Scan for the cell matching the given text and deliver its (X, Y) coordinate at center. 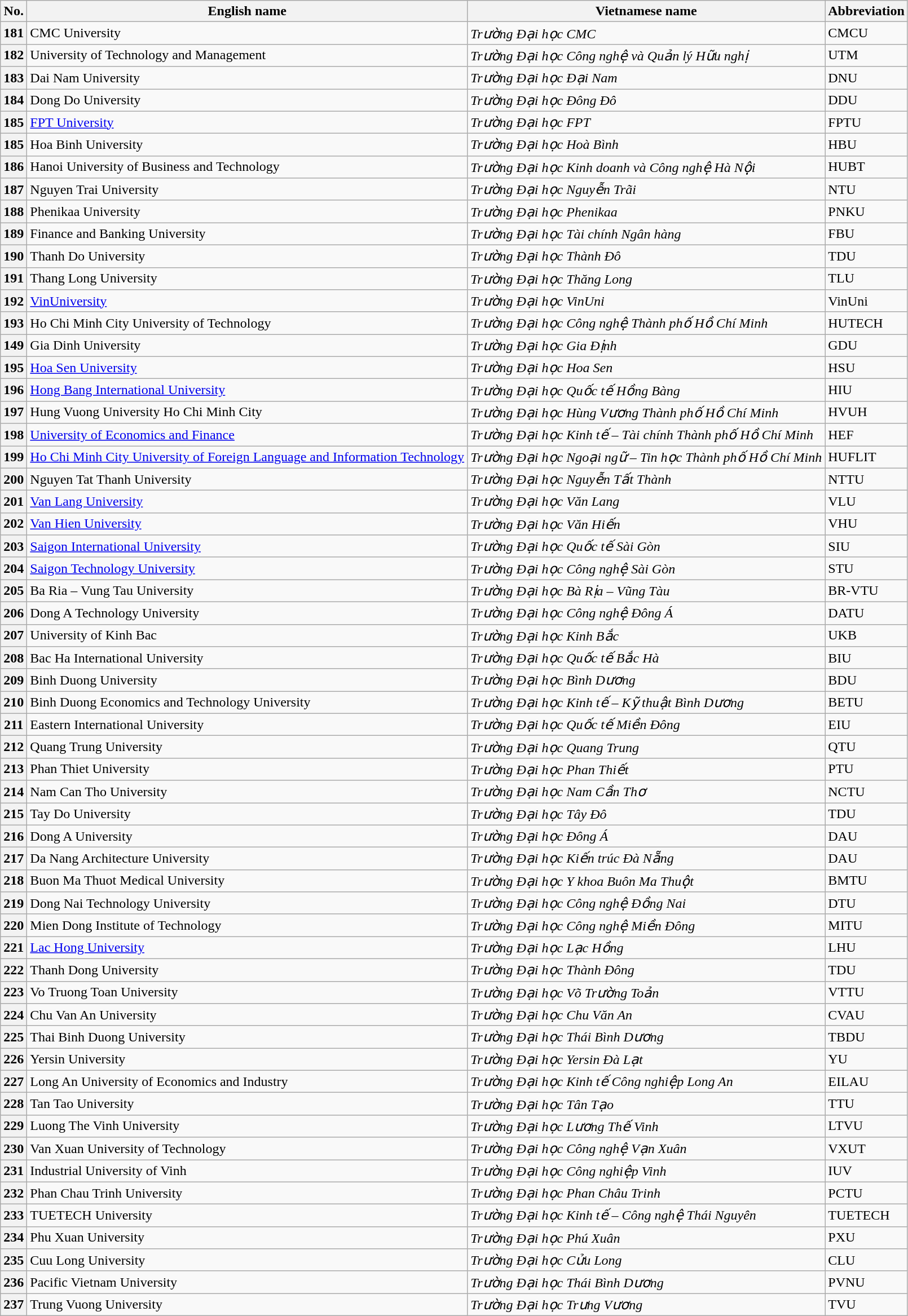
Trường Đại học Kinh Bắc (646, 635)
Trường Đại học Kinh doanh và Công nghệ Hà Nội (646, 167)
Trường Đại học Công nghệ Vạn Xuân (646, 1149)
235 (14, 1260)
Trường Đại học Quang Trung (646, 747)
Trường Đại học Công nghệ Đông Á (646, 613)
Saigon International University (247, 546)
PCTU (866, 1193)
Long An University of Economics and Industry (247, 1081)
Trường Đại học Quốc tế Bắc Hà (646, 658)
223 (14, 992)
220 (14, 925)
Thai Binh Duong University (247, 1037)
Dong Do University (247, 100)
214 (14, 792)
Nguyen Trai University (247, 189)
Trường Đại học Thành Đông (646, 970)
HEF (866, 435)
Finance and Banking University (247, 234)
Trung Vuong University (247, 1305)
Gia Dinh University (247, 346)
Da Nang Architecture University (247, 859)
Lac Hong University (247, 948)
Industrial University of Vinh (247, 1171)
206 (14, 613)
Trường Đại học Tân Tạo (646, 1104)
228 (14, 1104)
229 (14, 1126)
Trường Đại học Phan Thiết (646, 769)
182 (14, 55)
VHU (866, 524)
Ba Ria – Vung Tau University (247, 591)
Mien Dong Institute of Technology (247, 925)
Cuu Long University (247, 1260)
230 (14, 1149)
Trường Đại học Phan Châu Trinh (646, 1193)
201 (14, 502)
Saigon Technology University (247, 568)
Trường Đại học Công nghệ và Quản lý Hữu nghị (646, 55)
Trường Đại học Bình Dương (646, 680)
TBDU (866, 1037)
Chu Van An University (247, 1015)
TUETECH (866, 1216)
233 (14, 1216)
PVNU (866, 1282)
VinUni (866, 301)
Trường Đại học Gia Định (646, 346)
BR-VTU (866, 591)
Trường Đại học Kinh tế – Công nghệ Thái Nguyên (646, 1216)
NTU (866, 189)
HBU (866, 145)
IUV (866, 1171)
CVAU (866, 1015)
YU (866, 1059)
209 (14, 680)
HVUH (866, 412)
DATU (866, 613)
BIU (866, 658)
Trường Đại học Yersin Đà Lạt (646, 1059)
DTU (866, 903)
VXUT (866, 1149)
FPTU (866, 122)
No. (14, 11)
Trường Đại học VinUni (646, 301)
SIU (866, 546)
LTVU (866, 1126)
199 (14, 457)
DDU (866, 100)
Hong Bang International University (247, 390)
University of Technology and Management (247, 55)
HUFLIT (866, 457)
University of Kinh Bac (247, 635)
Trường Đại học Công nghệ Đồng Nai (646, 903)
Trường Đại học Trưng Vương (646, 1305)
Trường Đại học Hoa Sen (646, 368)
NCTU (866, 792)
Hoa Binh University (247, 145)
211 (14, 725)
Thang Long University (247, 279)
Trường Đại học Võ Trường Toản (646, 992)
Bac Ha International University (247, 658)
Thanh Do University (247, 256)
CMC University (247, 33)
Nam Can Tho University (247, 792)
Trường Đại học Quốc tế Sài Gòn (646, 546)
Trường Đại học FPT (646, 122)
Luong The Vinh University (247, 1126)
193 (14, 323)
188 (14, 211)
186 (14, 167)
VTTU (866, 992)
196 (14, 390)
216 (14, 836)
190 (14, 256)
Dong A University (247, 836)
208 (14, 658)
University of Economics and Finance (247, 435)
227 (14, 1081)
236 (14, 1282)
Trường Đại học Công nghiệp Vinh (646, 1171)
FPT University (247, 122)
Yersin University (247, 1059)
218 (14, 881)
VLU (866, 502)
Phan Thiet University (247, 769)
Binh Duong Economics and Technology University (247, 703)
Pacific Vietnam University (247, 1282)
212 (14, 747)
PXU (866, 1238)
215 (14, 814)
Trường Đại học CMC (646, 33)
TTU (866, 1104)
TLU (866, 279)
Van Lang University (247, 502)
VinUniversity (247, 301)
FBU (866, 234)
200 (14, 479)
Trường Đại học Công nghệ Thành phố Hồ Chí Minh (646, 323)
HUBT (866, 167)
226 (14, 1059)
Trường Đại học Thành Đô (646, 256)
Trường Đại học Nguyễn Trãi (646, 189)
TVU (866, 1305)
Tan Tao University (247, 1104)
Hoa Sen University (247, 368)
CLU (866, 1260)
Trường Đại học Phú Xuân (646, 1238)
BETU (866, 703)
Dong A Technology University (247, 613)
Ho Chi Minh City University of Technology (247, 323)
Van Xuan University of Technology (247, 1149)
204 (14, 568)
Trường Đại học Y khoa Buôn Ma Thuột (646, 881)
MITU (866, 925)
Hanoi University of Business and Technology (247, 167)
CMCU (866, 33)
Trường Đại học Đại Nam (646, 78)
HSU (866, 368)
Eastern International University (247, 725)
Trường Đại học Nguyễn Tất Thành (646, 479)
Phan Chau Trinh University (247, 1193)
Trường Đại học Thăng Long (646, 279)
Trường Đại học Công nghệ Miền Đông (646, 925)
DNU (866, 78)
Trường Đại học Kinh tế Công nghiệp Long An (646, 1081)
STU (866, 568)
EIU (866, 725)
222 (14, 970)
Trường Đại học Ngoại ngữ – Tin học Thành phố Hồ Chí Minh (646, 457)
Trường Đại học Công nghệ Sài Gòn (646, 568)
Trường Đại học Chu Văn An (646, 1015)
192 (14, 301)
Trường Đại học Bà Rịa – Vũng Tàu (646, 591)
234 (14, 1238)
Abbreviation (866, 11)
Vietnamese name (646, 11)
HIU (866, 390)
HUTECH (866, 323)
225 (14, 1037)
LHU (866, 948)
GDU (866, 346)
Trường Đại học Kinh tế – Kỹ thuật Bình Dương (646, 703)
Dong Nai Technology University (247, 903)
Trường Đại học Tây Đô (646, 814)
Trường Đại học Văn Lang (646, 502)
198 (14, 435)
Phenikaa University (247, 211)
149 (14, 346)
QTU (866, 747)
Trường Đại học Phenikaa (646, 211)
Quang Trung University (247, 747)
Trường Đại học Kiến trúc Đà Nẵng (646, 859)
PTU (866, 769)
Nguyen Tat Thanh University (247, 479)
Trường Đại học Hoà Bình (646, 145)
BDU (866, 680)
English name (247, 11)
195 (14, 368)
221 (14, 948)
237 (14, 1305)
183 (14, 78)
Phu Xuan University (247, 1238)
181 (14, 33)
Trường Đại học Quốc tế Hồng Bàng (646, 390)
Trường Đại học Văn Hiến (646, 524)
Trường Đại học Cửu Long (646, 1260)
Dai Nam University (247, 78)
Trường Đại học Đông Đô (646, 100)
Van Hien University (247, 524)
191 (14, 279)
189 (14, 234)
PNKU (866, 211)
210 (14, 703)
NTTU (866, 479)
Hung Vuong University Ho Chi Minh City (247, 412)
Tay Do University (247, 814)
UKB (866, 635)
197 (14, 412)
232 (14, 1193)
Binh Duong University (247, 680)
Vo Truong Toan University (247, 992)
Trường Đại học Đông Á (646, 836)
202 (14, 524)
203 (14, 546)
Ho Chi Minh City University of Foreign Language and Information Technology (247, 457)
213 (14, 769)
224 (14, 1015)
Trường Đại học Lạc Hồng (646, 948)
UTM (866, 55)
217 (14, 859)
187 (14, 189)
EILAU (866, 1081)
207 (14, 635)
Trường Đại học Lương Thế Vinh (646, 1126)
Trường Đại học Tài chính Ngân hàng (646, 234)
219 (14, 903)
Trường Đại học Hùng Vương Thành phố Hồ Chí Minh (646, 412)
Trường Đại học Kinh tế – Tài chính Thành phố Hồ Chí Minh (646, 435)
Buon Ma Thuot Medical University (247, 881)
Trường Đại học Nam Cần Thơ (646, 792)
Thanh Dong University (247, 970)
Trường Đại học Quốc tế Miền Đông (646, 725)
BMTU (866, 881)
184 (14, 100)
231 (14, 1171)
TUETECH University (247, 1216)
205 (14, 591)
